Identify which cell holds the provided text, then report its [X, Y] central coordinate. 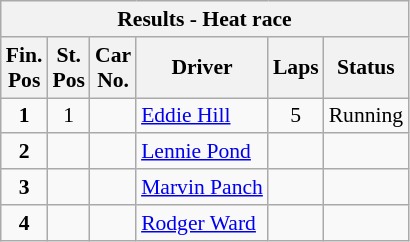
Eddie Hill [202, 116]
Results - Heat race [204, 19]
Laps [296, 68]
Status [366, 68]
Marvin Panch [202, 187]
3 [24, 187]
Lennie Pond [202, 152]
Rodger Ward [202, 223]
2 [24, 152]
CarNo. [113, 68]
Running [366, 116]
5 [296, 116]
St.Pos [68, 68]
Driver [202, 68]
4 [24, 223]
Fin.Pos [24, 68]
